Return the (X, Y) coordinate for the center point of the cell that contains the specified text.  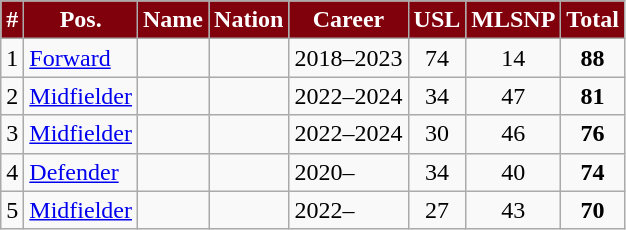
4 (12, 172)
46 (514, 134)
Total (593, 20)
2022– (348, 210)
40 (514, 172)
76 (593, 134)
# (12, 20)
2020– (348, 172)
Defender (81, 172)
5 (12, 210)
Nation (249, 20)
Name (174, 20)
30 (437, 134)
MLSNP (514, 20)
2 (12, 96)
27 (437, 210)
88 (593, 58)
1 (12, 58)
70 (593, 210)
14 (514, 58)
47 (514, 96)
81 (593, 96)
3 (12, 134)
43 (514, 210)
USL (437, 20)
Pos. (81, 20)
Forward (81, 58)
Career (348, 20)
2018–2023 (348, 58)
